Identify which cell holds the provided text, then report its (x, y) central coordinate. 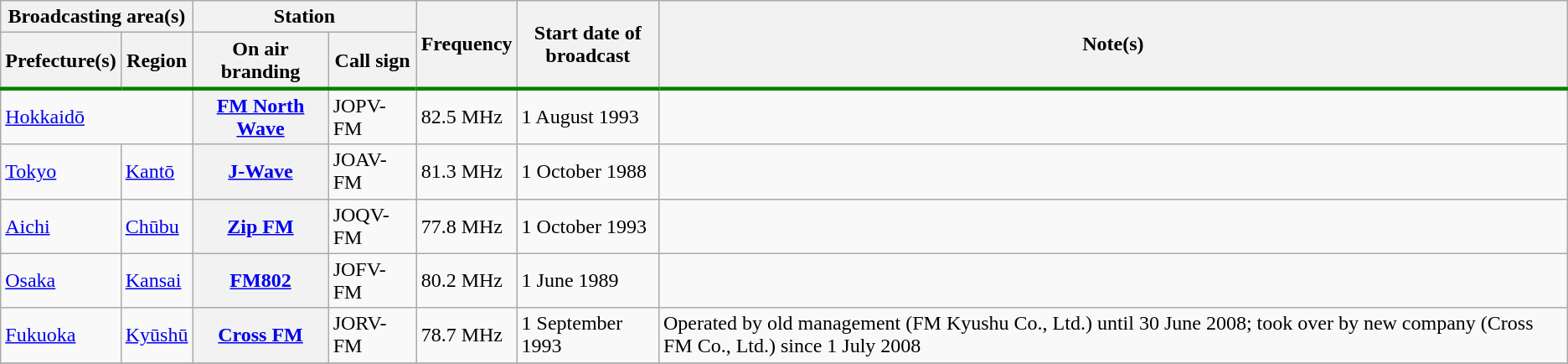
Fukuoka (60, 335)
Start date ofbroadcast (588, 45)
81.3 MHz (467, 171)
1 October 1993 (588, 226)
J-Wave (260, 171)
Station (305, 17)
Hokkaidō (97, 116)
80.2 MHz (467, 280)
Region (157, 60)
On air branding (260, 60)
Aichi (60, 226)
Broadcasting area(s) (97, 17)
JOPV-FM (372, 116)
JOQV-FM (372, 226)
Kyūshū (157, 335)
Operated by old management (FM Kyushu Co., Ltd.) until 30 June 2008; took over by new company (Cross FM Co., Ltd.) since 1 July 2008 (1112, 335)
Chūbu (157, 226)
JOAV-FM (372, 171)
Tokyo (60, 171)
1 September 1993 (588, 335)
Note(s) (1112, 45)
82.5 MHz (467, 116)
Osaka (60, 280)
Frequency (467, 45)
78.7 MHz (467, 335)
Call sign (372, 60)
Prefecture(s) (60, 60)
Kantō (157, 171)
1 June 1989 (588, 280)
JORV-FM (372, 335)
FM North Wave (260, 116)
JOFV-FM (372, 280)
Kansai (157, 280)
1 August 1993 (588, 116)
1 October 1988 (588, 171)
77.8 MHz (467, 226)
Zip FM (260, 226)
Cross FM (260, 335)
FM802 (260, 280)
